Find where the given text appears and provide that cell's center as (X, Y) coordinate. 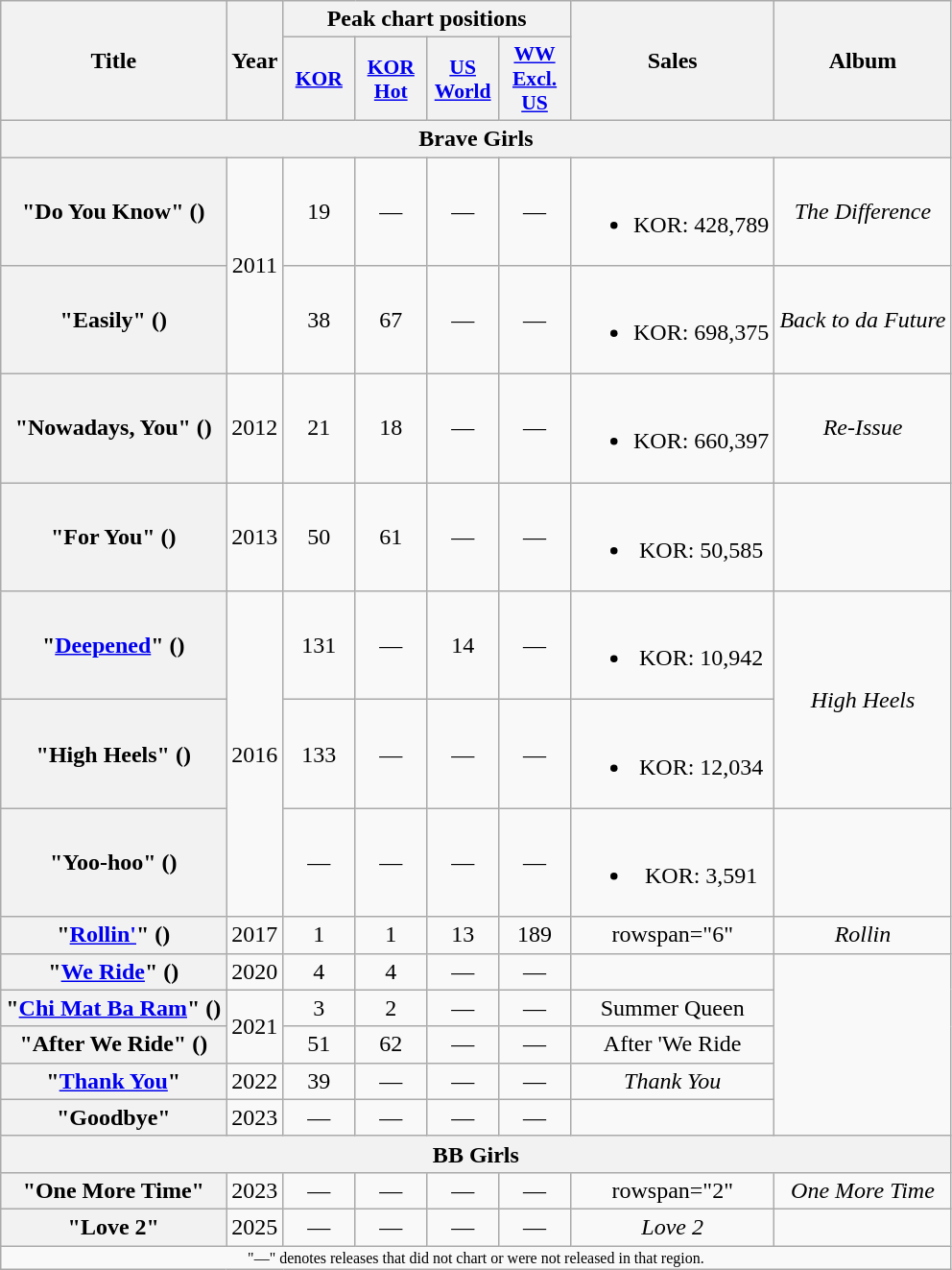
2017 (255, 935)
51 (319, 1044)
One More Time (863, 1190)
2020 (255, 971)
"After We Ride" () (113, 1044)
131 (319, 645)
"Rollin'" () (113, 935)
62 (392, 1044)
KORHot (392, 79)
"For You" () (113, 538)
High Heels (863, 700)
BB Girls (476, 1154)
"We Ride" () (113, 971)
KOR: 698,375 (672, 321)
39 (319, 1081)
rowspan="6" (672, 935)
WWExcl.US (535, 79)
KOR: 50,585 (672, 538)
Love 2 (672, 1227)
2 (392, 1008)
133 (319, 755)
Back to da Future (863, 321)
KOR: 3,591 (672, 862)
2011 (255, 266)
KOR: 660,397 (672, 428)
2021 (255, 1026)
3 (319, 1008)
The Difference (863, 211)
Brave Girls (476, 138)
KOR: 10,942 (672, 645)
50 (319, 538)
KOR (319, 79)
"One More Time" (113, 1190)
14 (463, 645)
"—" denotes releases that did not chart or were not released in that region. (476, 1258)
61 (392, 538)
67 (392, 321)
2016 (255, 755)
rowspan="2" (672, 1190)
38 (319, 321)
19 (319, 211)
21 (319, 428)
2025 (255, 1227)
Title (113, 61)
"Do You Know" () (113, 211)
"Nowadays, You" () (113, 428)
2022 (255, 1081)
"Easily" () (113, 321)
"Deepened" () (113, 645)
KOR: 428,789 (672, 211)
USWorld (463, 79)
After 'We Ride (672, 1044)
2012 (255, 428)
Re-Issue (863, 428)
Thank You (672, 1081)
Rollin (863, 935)
Album (863, 61)
"Goodbye" (113, 1117)
KOR: 12,034 (672, 755)
Peak chart positions (427, 19)
13 (463, 935)
"Chi Mat Ba Ram" () (113, 1008)
189 (535, 935)
"Thank You" (113, 1081)
2013 (255, 538)
"Love 2" (113, 1227)
18 (392, 428)
"Yoo-hoo" () (113, 862)
Summer Queen (672, 1008)
Sales (672, 61)
Year (255, 61)
"High Heels" () (113, 755)
